Return [x, y] of the center of cell containing provided text 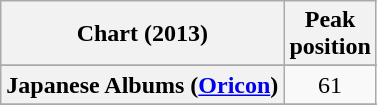
Chart (2013) [142, 34]
Japanese Albums (Oricon) [142, 85]
61 [330, 85]
Peakposition [330, 34]
